Return (X, Y) of the center of cell containing provided text 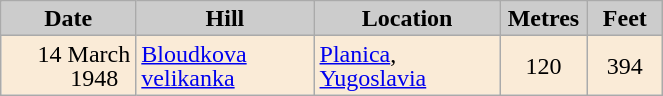
Planica, Yugoslavia (407, 66)
Feet (625, 18)
Bloudkova velikanka (225, 66)
Date (68, 18)
Metres (544, 18)
120 (544, 66)
14 March 1948 (68, 66)
Hill (225, 18)
394 (625, 66)
Location (407, 18)
